Output the (x, y) coordinate of the center of the cell containing the given text.  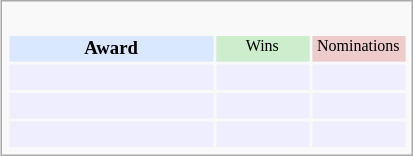
Nominations (358, 50)
Wins (262, 50)
Award (110, 50)
